Return the [x, y] coordinate for the center point of the cell that contains the specified text.  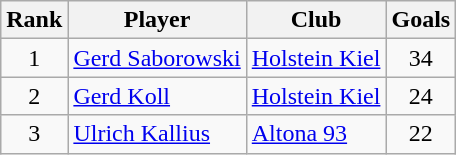
Gerd Saborowski [157, 58]
Player [157, 20]
2 [34, 96]
Ulrich Kallius [157, 134]
Gerd Koll [157, 96]
Goals [421, 20]
3 [34, 134]
22 [421, 134]
34 [421, 58]
Club [316, 20]
Altona 93 [316, 134]
1 [34, 58]
24 [421, 96]
Rank [34, 20]
